Detect which cell encompasses the target text, then output its [X, Y] center coordinate. 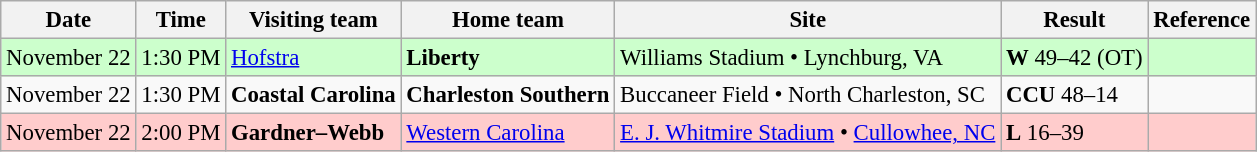
L 16–39 [1074, 133]
Result [1074, 20]
E. J. Whitmire Stadium • Cullowhee, NC [808, 133]
Home team [508, 20]
W 49–42 (OT) [1074, 58]
Time [181, 20]
Site [808, 20]
Date [68, 20]
Buccaneer Field • North Charleston, SC [808, 95]
Hofstra [314, 58]
Reference [1202, 20]
CCU 48–14 [1074, 95]
Western Carolina [508, 133]
Liberty [508, 58]
2:00 PM [181, 133]
Coastal Carolina [314, 95]
Charleston Southern [508, 95]
Williams Stadium • Lynchburg, VA [808, 58]
Gardner–Webb [314, 133]
Visiting team [314, 20]
